Pinpoint the cell where the given text exists, returning its (X, Y) midpoint coordinate. 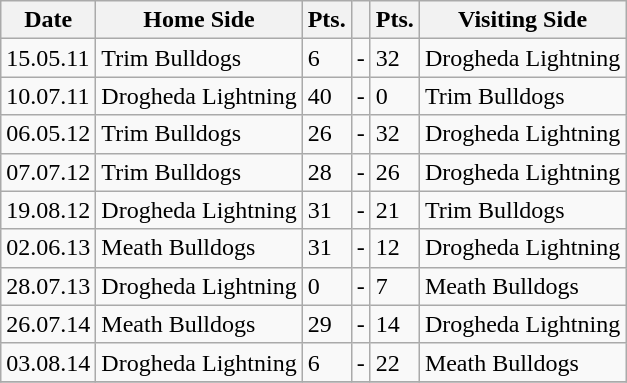
06.05.12 (48, 134)
02.06.13 (48, 248)
29 (326, 324)
28 (326, 172)
07.07.12 (48, 172)
15.05.11 (48, 58)
14 (394, 324)
Visiting Side (522, 20)
28.07.13 (48, 286)
Home Side (199, 20)
12 (394, 248)
Date (48, 20)
22 (394, 362)
7 (394, 286)
19.08.12 (48, 210)
26.07.14 (48, 324)
03.08.14 (48, 362)
40 (326, 96)
10.07.11 (48, 96)
21 (394, 210)
